Detect which cell encompasses the target text, then output its [X, Y] center coordinate. 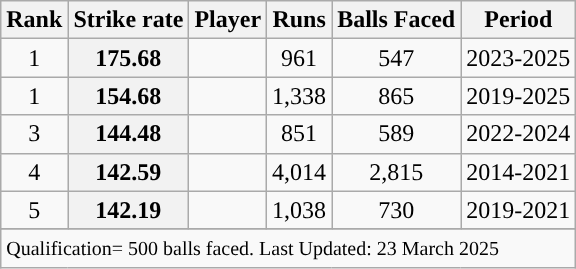
142.59 [128, 172]
2022-2024 [518, 134]
851 [300, 134]
3 [34, 134]
547 [396, 58]
Strike rate [128, 20]
2019-2021 [518, 210]
961 [300, 58]
730 [396, 210]
144.48 [128, 134]
2019-2025 [518, 96]
2,815 [396, 172]
2014-2021 [518, 172]
1,338 [300, 96]
5 [34, 210]
4,014 [300, 172]
Period [518, 20]
4 [34, 172]
2023-2025 [518, 58]
142.19 [128, 210]
1,038 [300, 210]
589 [396, 134]
Runs [300, 20]
175.68 [128, 58]
Balls Faced [396, 20]
154.68 [128, 96]
Rank [34, 20]
Player [228, 20]
865 [396, 96]
Qualification= 500 balls faced. Last Updated: 23 March 2025 [288, 248]
